Find where the given text appears and provide that cell's center as [x, y] coordinate. 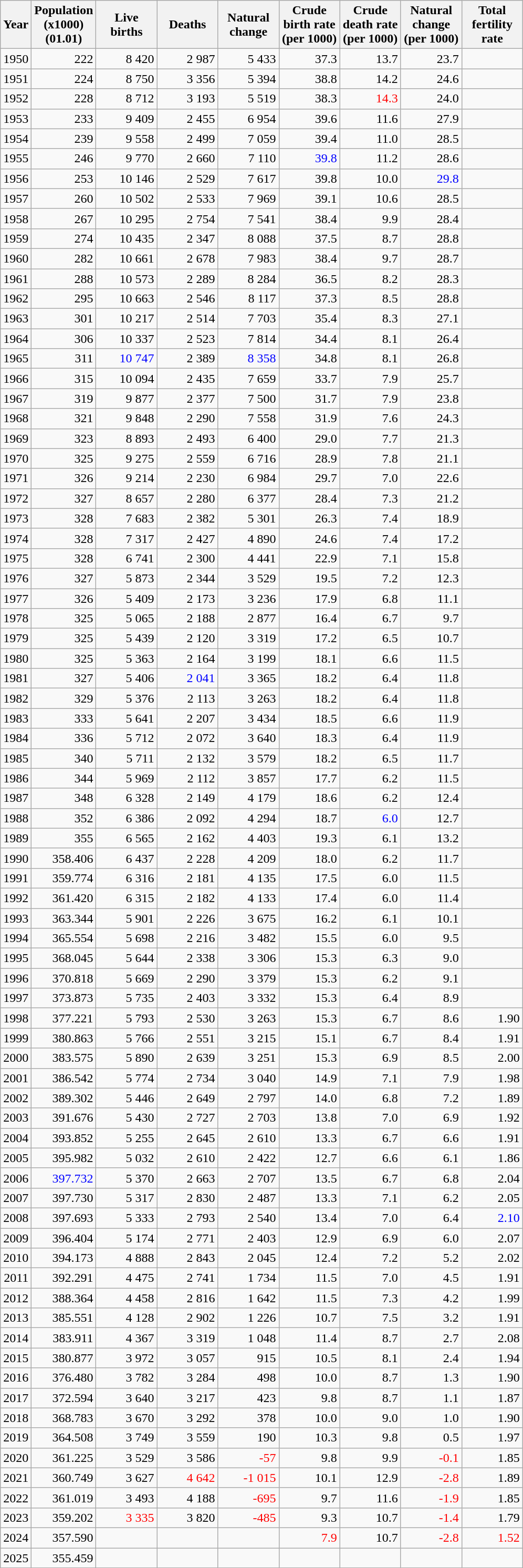
10 435 [127, 238]
1977 [16, 598]
306 [64, 339]
395.982 [64, 1158]
2 645 [187, 1138]
2003 [16, 1118]
15.8 [431, 558]
38.3 [309, 99]
28.7 [431, 258]
376.480 [64, 1378]
370.818 [64, 978]
5 519 [248, 99]
253 [64, 179]
13.8 [309, 1118]
3 251 [248, 1058]
1 642 [248, 1298]
391.676 [64, 1118]
33.7 [309, 379]
378 [248, 1418]
2 207 [187, 718]
17.7 [309, 778]
2 347 [187, 238]
3 057 [187, 1358]
1955 [16, 159]
336 [64, 738]
2 987 [187, 59]
1950 [16, 59]
7.8 [370, 458]
5 793 [127, 1018]
359.774 [64, 878]
18.1 [309, 658]
1975 [16, 558]
3 193 [187, 99]
5 406 [127, 678]
383.575 [64, 1058]
1964 [16, 339]
2 793 [187, 1218]
2 112 [187, 778]
1.3 [431, 1378]
1.52 [492, 1538]
4 188 [187, 1498]
Crude death rate (per 1000) [370, 25]
4 403 [248, 838]
17.9 [309, 598]
8.2 [370, 279]
358.406 [64, 858]
10.6 [370, 198]
1.87 [492, 1398]
22.6 [431, 478]
2 514 [187, 319]
359.202 [64, 1518]
1961 [16, 279]
4 179 [248, 798]
2 120 [187, 639]
392.291 [64, 1278]
2 162 [187, 838]
357.590 [64, 1538]
383.911 [64, 1338]
361.420 [64, 898]
8 117 [248, 299]
3 306 [248, 958]
10 502 [127, 198]
2 533 [187, 198]
9 409 [127, 119]
373.873 [64, 998]
8.6 [431, 1018]
5 255 [127, 1138]
388.364 [64, 1298]
9 848 [127, 419]
8 657 [127, 498]
4 475 [127, 1278]
17.5 [309, 878]
1.98 [492, 1078]
13.4 [309, 1218]
190 [248, 1438]
5 370 [127, 1178]
288 [64, 279]
10 295 [127, 218]
2016 [16, 1378]
10 747 [127, 359]
1978 [16, 619]
3 820 [187, 1518]
2.10 [492, 1218]
1984 [16, 738]
2 523 [187, 339]
423 [248, 1398]
2 830 [187, 1198]
1 734 [248, 1278]
26.8 [431, 359]
2 377 [187, 399]
2009 [16, 1238]
10 661 [127, 258]
1957 [16, 198]
29.0 [309, 438]
1990 [16, 858]
2017 [16, 1398]
2 228 [187, 858]
2 226 [187, 918]
2.02 [492, 1258]
26.3 [309, 518]
36.5 [309, 279]
3 579 [248, 758]
915 [248, 1358]
368.045 [64, 958]
4 888 [127, 1258]
3 627 [127, 1478]
2 072 [187, 738]
28.6 [431, 159]
21.2 [431, 498]
6 741 [127, 558]
39.1 [309, 198]
21.1 [431, 458]
361.019 [64, 1498]
8.3 [370, 319]
38.8 [309, 79]
Live births [127, 25]
5 644 [127, 958]
5 065 [127, 619]
1987 [16, 798]
2 092 [187, 818]
31.7 [309, 399]
6 400 [248, 438]
397.730 [64, 1198]
9 214 [127, 478]
2024 [16, 1538]
1965 [16, 359]
246 [64, 159]
3 284 [187, 1378]
1983 [16, 718]
365.554 [64, 938]
5 969 [127, 778]
1998 [16, 1018]
1966 [16, 379]
5 394 [248, 79]
389.302 [64, 1098]
2 493 [187, 438]
8.9 [431, 998]
2012 [16, 1298]
2000 [16, 1058]
1972 [16, 498]
2.08 [492, 1338]
2 771 [187, 1238]
7 683 [127, 518]
-1.9 [431, 1498]
2020 [16, 1458]
7 814 [248, 339]
-1 015 [248, 1478]
267 [64, 218]
6 386 [127, 818]
5 333 [127, 1218]
2010 [16, 1258]
8 420 [127, 59]
3 215 [248, 1038]
1974 [16, 538]
3 356 [187, 79]
31.9 [309, 419]
2 344 [187, 578]
7.6 [370, 419]
27.1 [431, 319]
8 088 [248, 238]
15.1 [309, 1038]
4 128 [127, 1318]
5 641 [127, 718]
2 182 [187, 898]
2 427 [187, 538]
1958 [16, 218]
1951 [16, 79]
2 741 [187, 1278]
4 642 [187, 1478]
13.2 [431, 838]
2 649 [187, 1098]
2 902 [187, 1318]
34.8 [309, 359]
2007 [16, 1198]
18.7 [309, 818]
1979 [16, 639]
380.863 [64, 1038]
394.173 [64, 1258]
13.5 [309, 1178]
1.79 [492, 1518]
3 199 [248, 658]
Year [16, 25]
5 363 [127, 658]
4 135 [248, 878]
2 499 [187, 139]
311 [64, 359]
39.6 [309, 119]
2018 [16, 1418]
2 435 [187, 379]
26.4 [431, 339]
2001 [16, 1078]
340 [64, 758]
2.04 [492, 1178]
348 [64, 798]
39.4 [309, 139]
2 559 [187, 458]
5 712 [127, 738]
1982 [16, 698]
-57 [248, 1458]
Natural change [248, 25]
3 749 [127, 1438]
1981 [16, 678]
1996 [16, 978]
5 317 [127, 1198]
-1.4 [431, 1518]
11.0 [370, 139]
2 455 [187, 119]
1967 [16, 399]
10 663 [127, 299]
5 901 [127, 918]
372.594 [64, 1398]
7 110 [248, 159]
0.5 [431, 1438]
4.2 [431, 1298]
6 984 [248, 478]
11.1 [431, 598]
1.1 [431, 1398]
1 226 [248, 1318]
2011 [16, 1278]
2 707 [248, 1178]
3 559 [187, 1438]
3 482 [248, 938]
1986 [16, 778]
2021 [16, 1478]
2 797 [248, 1098]
28.3 [431, 279]
2 546 [187, 299]
1963 [16, 319]
4 209 [248, 858]
2015 [16, 1358]
5 698 [127, 938]
5 301 [248, 518]
Natural change (per 1000) [431, 25]
5 774 [127, 1078]
5 735 [127, 998]
27.9 [431, 119]
333 [64, 718]
2 422 [248, 1158]
6 377 [248, 498]
2 173 [187, 598]
1954 [16, 139]
301 [64, 319]
6 316 [127, 878]
1970 [16, 458]
6 716 [248, 458]
5 032 [127, 1158]
2 639 [187, 1058]
1976 [16, 578]
7 983 [248, 258]
5.2 [431, 1258]
2.4 [431, 1358]
2 734 [187, 1078]
3 040 [248, 1078]
29.7 [309, 478]
1980 [16, 658]
9 877 [127, 399]
14.9 [309, 1078]
18.5 [309, 718]
3 434 [248, 718]
-485 [248, 1518]
1969 [16, 438]
28.9 [309, 458]
4 133 [248, 898]
2 300 [187, 558]
5 890 [127, 1058]
1973 [16, 518]
224 [64, 79]
7.5 [370, 1318]
344 [64, 778]
2 164 [187, 658]
2 660 [187, 159]
23.7 [431, 59]
364.508 [64, 1438]
8.4 [431, 1038]
1989 [16, 838]
2 045 [248, 1258]
8 893 [127, 438]
233 [64, 119]
7 500 [248, 399]
295 [64, 299]
7 317 [127, 538]
Crude birth rate (per 1000) [309, 25]
4 367 [127, 1338]
Population (x1000) (01.01) [64, 25]
2 188 [187, 619]
2 487 [248, 1198]
1995 [16, 958]
5 376 [127, 698]
2008 [16, 1218]
7.7 [370, 438]
7 541 [248, 218]
3 217 [187, 1398]
2 289 [187, 279]
2 727 [187, 1118]
6.3 [370, 958]
14.0 [309, 1098]
29.8 [431, 179]
315 [64, 379]
10.5 [309, 1358]
7 558 [248, 419]
1993 [16, 918]
1960 [16, 258]
1952 [16, 99]
21.3 [431, 438]
3 586 [187, 1458]
8 284 [248, 279]
7 703 [248, 319]
3 379 [248, 978]
9.1 [431, 978]
397.693 [64, 1218]
1.0 [431, 1418]
9.5 [431, 938]
10 573 [127, 279]
1.97 [492, 1438]
25.7 [431, 379]
2 529 [187, 179]
34.4 [309, 339]
4 890 [248, 538]
2 338 [187, 958]
16.2 [309, 918]
2 816 [187, 1298]
323 [64, 438]
1994 [16, 938]
1985 [16, 758]
3 292 [187, 1418]
10 146 [127, 179]
13.7 [370, 59]
14.3 [370, 99]
18.3 [309, 738]
2 181 [187, 878]
1 048 [248, 1338]
397.732 [64, 1178]
5 446 [127, 1098]
2019 [16, 1438]
352 [64, 818]
6 565 [127, 838]
4 294 [248, 818]
6 328 [127, 798]
239 [64, 139]
3 365 [248, 678]
2025 [16, 1558]
15.5 [309, 938]
1971 [16, 478]
14.2 [370, 79]
260 [64, 198]
2 540 [248, 1218]
7 059 [248, 139]
5 766 [127, 1038]
3.2 [431, 1318]
2 530 [187, 1018]
4 458 [127, 1298]
5 439 [127, 639]
35.4 [309, 319]
2 678 [187, 258]
9 770 [127, 159]
12.3 [431, 578]
18.0 [309, 858]
5 174 [127, 1238]
2004 [16, 1138]
1968 [16, 419]
2 843 [187, 1258]
5 433 [248, 59]
2013 [16, 1318]
1.92 [492, 1118]
10 094 [127, 379]
3 972 [127, 1358]
5 669 [127, 978]
8 750 [127, 79]
498 [248, 1378]
Total fertility rate [492, 25]
2 280 [187, 498]
2 877 [248, 619]
2 041 [187, 678]
6 954 [248, 119]
1953 [16, 119]
22.9 [309, 558]
2 382 [187, 518]
282 [64, 258]
2.07 [492, 1238]
6 437 [127, 858]
2022 [16, 1498]
-695 [248, 1498]
18.9 [431, 518]
2002 [16, 1098]
2 703 [248, 1118]
2014 [16, 1338]
319 [64, 399]
11.2 [370, 159]
6 315 [127, 898]
Deaths [187, 25]
2 132 [187, 758]
368.783 [64, 1418]
2 663 [187, 1178]
9 558 [127, 139]
222 [64, 59]
2 754 [187, 218]
9.3 [309, 1518]
1962 [16, 299]
4 441 [248, 558]
5 409 [127, 598]
2023 [16, 1518]
2.00 [492, 1058]
1.94 [492, 1358]
355.459 [64, 1558]
1.86 [492, 1158]
3 670 [127, 1418]
7 617 [248, 179]
361.225 [64, 1458]
2 113 [187, 698]
2.7 [431, 1338]
329 [64, 698]
2005 [16, 1158]
19.5 [309, 578]
-0.1 [431, 1458]
1992 [16, 898]
10 217 [127, 319]
363.344 [64, 918]
8 358 [248, 359]
2 149 [187, 798]
24.3 [431, 419]
18.6 [309, 798]
1.99 [492, 1298]
16.4 [309, 619]
10 337 [127, 339]
5 711 [127, 758]
2 551 [187, 1038]
3 857 [248, 778]
10.3 [309, 1438]
7 659 [248, 379]
3 335 [127, 1518]
1956 [16, 179]
37.5 [309, 238]
24.0 [431, 99]
17.4 [309, 898]
8 712 [127, 99]
360.749 [64, 1478]
9 275 [127, 458]
355 [64, 838]
3 332 [248, 998]
3 675 [248, 918]
228 [64, 99]
385.551 [64, 1318]
1991 [16, 878]
377.221 [64, 1018]
1999 [16, 1038]
2.05 [492, 1198]
1997 [16, 998]
1988 [16, 818]
393.852 [64, 1138]
386.542 [64, 1078]
5 873 [127, 578]
2 389 [187, 359]
3 236 [248, 598]
2 230 [187, 478]
5 430 [127, 1118]
1959 [16, 238]
380.877 [64, 1358]
2006 [16, 1178]
19.3 [309, 838]
3 782 [127, 1378]
3 493 [127, 1498]
274 [64, 238]
4.5 [431, 1278]
7 969 [248, 198]
2 216 [187, 938]
396.404 [64, 1238]
23.8 [431, 399]
321 [64, 419]
